Search for the cell housing the specified text and yield its [x, y] center coordinate. 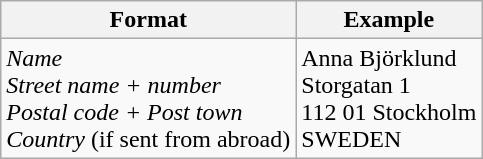
Example [389, 20]
NameStreet name + numberPostal code + Post townCountry (if sent from abroad) [148, 98]
Format [148, 20]
Anna BjörklundStorgatan 1112 01 StockholmSWEDEN [389, 98]
